Locate the cell with the specified text and output its (x, y) center coordinate. 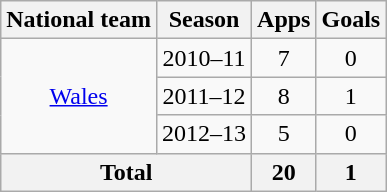
National team (79, 20)
Apps (284, 20)
2010–11 (204, 58)
Wales (79, 96)
2012–13 (204, 134)
20 (284, 172)
Season (204, 20)
8 (284, 96)
2011–12 (204, 96)
5 (284, 134)
Total (126, 172)
7 (284, 58)
Goals (351, 20)
